Identify which cell holds the provided text, then report its (X, Y) central coordinate. 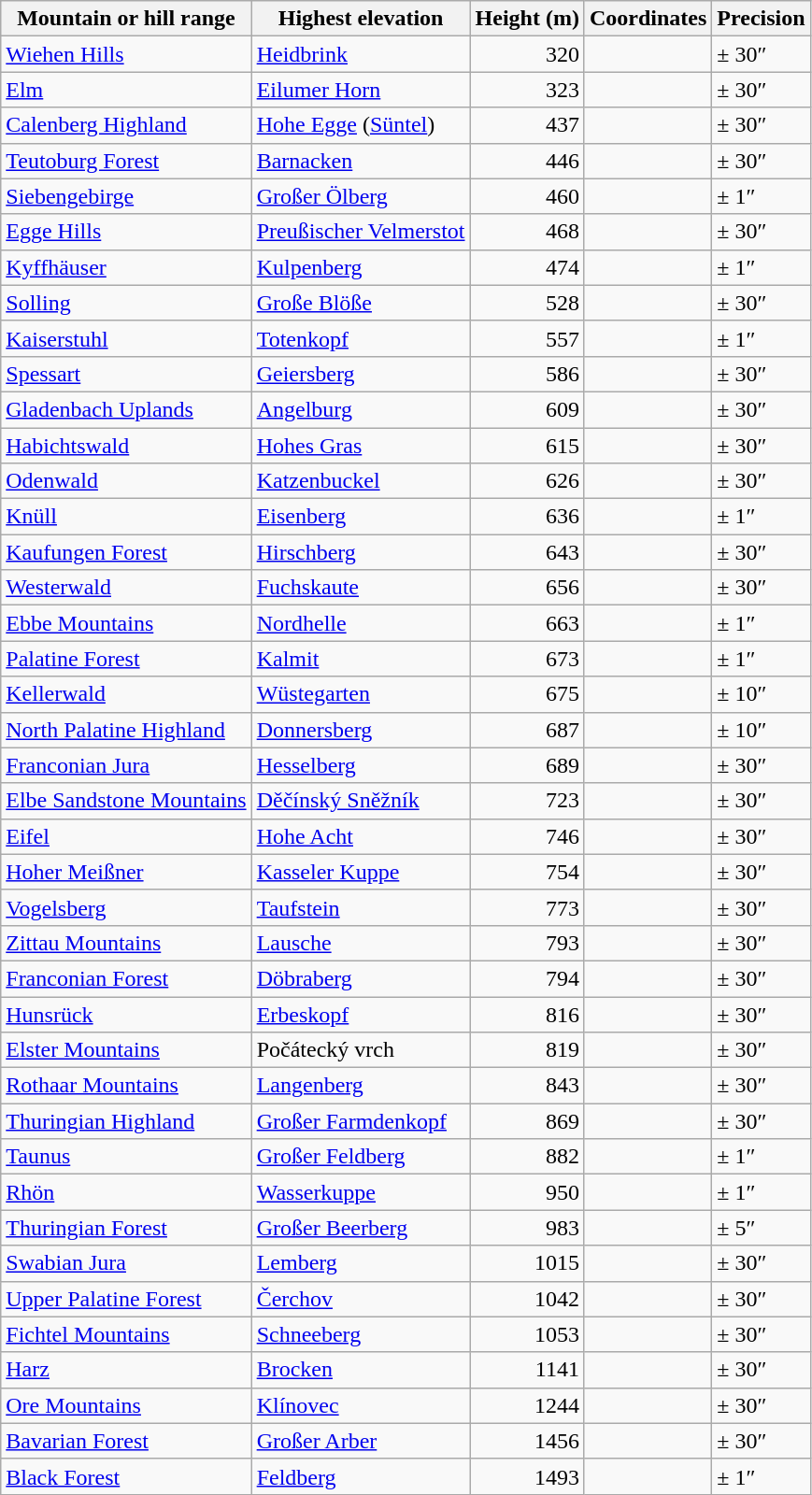
754 (527, 872)
Barnacken (361, 161)
Kalmit (361, 659)
437 (527, 125)
Upper Palatine Forest (126, 1299)
Hohe Egge (Süntel) (361, 125)
689 (527, 765)
North Palatine Highland (126, 730)
Döbraberg (361, 978)
Feldberg (361, 1476)
Geiersberg (361, 374)
Kasseler Kuppe (361, 872)
Spessart (126, 374)
882 (527, 1157)
Katzenbuckel (361, 481)
Highest elevation (361, 19)
Kulpenberg (361, 267)
Westerwald (126, 588)
746 (527, 836)
Coordinates (648, 19)
615 (527, 446)
Zittau Mountains (126, 943)
Kaufungen Forest (126, 552)
468 (527, 232)
Taunus (126, 1157)
474 (527, 267)
Knüll (126, 517)
Teutoburg Forest (126, 161)
1053 (527, 1334)
1493 (527, 1476)
Totenkopf (361, 338)
Odenwald (126, 481)
Fuchskaute (361, 588)
673 (527, 659)
Lausche (361, 943)
793 (527, 943)
794 (527, 978)
1456 (527, 1441)
± 5″ (761, 1228)
Height (m) (527, 19)
Siebengebirge (126, 196)
816 (527, 1014)
Habichtswald (126, 446)
723 (527, 801)
Hoher Meißner (126, 872)
1042 (527, 1299)
773 (527, 907)
Erbeskopf (361, 1014)
843 (527, 1086)
Elbe Sandstone Mountains (126, 801)
Franconian Forest (126, 978)
Angelburg (361, 409)
446 (527, 161)
Thuringian Forest (126, 1228)
Langenberg (361, 1086)
586 (527, 374)
626 (527, 481)
Donnersberg (361, 730)
643 (527, 552)
Großer Beerberg (361, 1228)
Hohe Acht (361, 836)
Preußischer Velmerstot (361, 232)
Kellerwald (126, 694)
Thuringian Highland (126, 1121)
Kaiserstuhl (126, 338)
Precision (761, 19)
1015 (527, 1263)
869 (527, 1121)
Franconian Jura (126, 765)
Heidbrink (361, 54)
Fichtel Mountains (126, 1334)
Eilumer Horn (361, 90)
460 (527, 196)
Ore Mountains (126, 1405)
Großer Ölberg (361, 196)
Hohes Gras (361, 446)
1141 (527, 1370)
1244 (527, 1405)
Harz (126, 1370)
323 (527, 90)
528 (527, 303)
Eisenberg (361, 517)
Große Blöße (361, 303)
Bavarian Forest (126, 1441)
687 (527, 730)
Hesselberg (361, 765)
Swabian Jura (126, 1263)
Palatine Forest (126, 659)
636 (527, 517)
Nordhelle (361, 623)
Děčínský Sněžník (361, 801)
Eifel (126, 836)
Wiehen Hills (126, 54)
Lemberg (361, 1263)
Black Forest (126, 1476)
Ebbe Mountains (126, 623)
Mountain or hill range (126, 19)
Vogelsberg (126, 907)
Kyffhäuser (126, 267)
Elm (126, 90)
609 (527, 409)
Rhön (126, 1192)
Egge Hills (126, 232)
Calenberg Highland (126, 125)
Gladenbach Uplands (126, 409)
675 (527, 694)
557 (527, 338)
Wasserkuppe (361, 1192)
983 (527, 1228)
320 (527, 54)
Čerchov (361, 1299)
656 (527, 588)
Schneeberg (361, 1334)
Großer Feldberg (361, 1157)
Elster Mountains (126, 1050)
Počátecký vrch (361, 1050)
Großer Farmdenkopf (361, 1121)
819 (527, 1050)
Klínovec (361, 1405)
950 (527, 1192)
Taufstein (361, 907)
Solling (126, 303)
Hunsrück (126, 1014)
663 (527, 623)
Hirschberg (361, 552)
Brocken (361, 1370)
Wüstegarten (361, 694)
Großer Arber (361, 1441)
Rothaar Mountains (126, 1086)
